Return the (x, y) coordinate for the center point of the cell that contains the specified text.  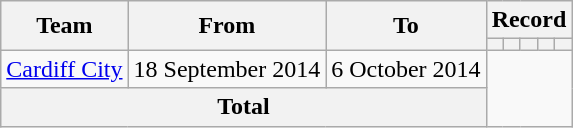
To (406, 26)
Total (244, 107)
From (227, 26)
Cardiff City (64, 69)
Record (529, 20)
6 October 2014 (406, 69)
Team (64, 26)
18 September 2014 (227, 69)
